Return [x, y] of the center of cell containing provided text 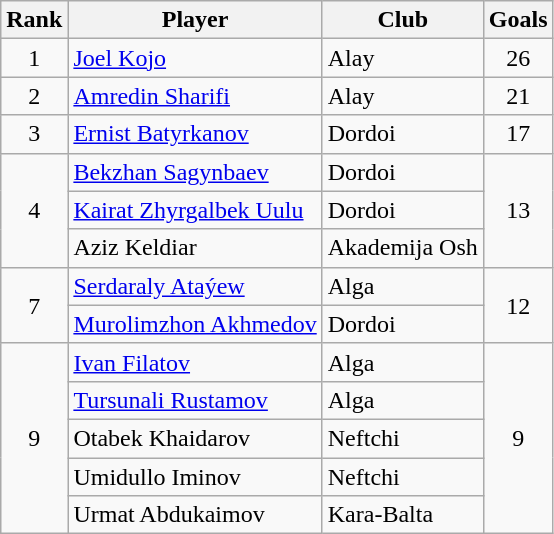
Murolimzhon Akhmedov [195, 324]
Tursunali Rustamov [195, 400]
Bekzhan Sagynbaev [195, 172]
7 [34, 305]
Joel Kojo [195, 58]
Amredin Sharifi [195, 96]
Kara-Balta [402, 515]
13 [518, 210]
1 [34, 58]
Akademija Osh [402, 248]
12 [518, 305]
26 [518, 58]
4 [34, 210]
Kairat Zhyrgalbek Uulu [195, 210]
Otabek Khaidarov [195, 438]
Goals [518, 20]
3 [34, 134]
Club [402, 20]
Aziz Keldiar [195, 248]
17 [518, 134]
Umidullo Iminov [195, 477]
Serdaraly Ataýew [195, 286]
2 [34, 96]
Ernist Batyrkanov [195, 134]
Rank [34, 20]
Player [195, 20]
Urmat Abdukaimov [195, 515]
21 [518, 96]
Ivan Filatov [195, 362]
